Output the [x, y] coordinate of the center of the cell containing the given text.  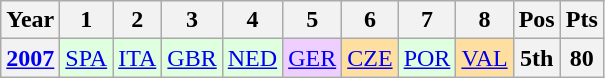
Pts [582, 20]
SPA [86, 58]
5 [312, 20]
ITA [138, 58]
4 [252, 20]
3 [192, 20]
Pos [536, 20]
7 [427, 20]
5th [536, 58]
2 [138, 20]
POR [427, 58]
8 [484, 20]
1 [86, 20]
2007 [30, 58]
6 [370, 20]
GER [312, 58]
Year [30, 20]
VAL [484, 58]
CZE [370, 58]
GBR [192, 58]
NED [252, 58]
80 [582, 58]
